Determine the [x, y] coordinate at the center of the cell enclosing the given text.  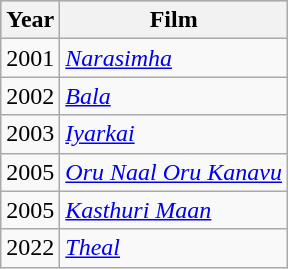
2002 [30, 96]
2001 [30, 58]
2003 [30, 134]
Iyarkai [174, 134]
Bala [174, 96]
Oru Naal Oru Kanavu [174, 172]
Year [30, 20]
Kasthuri Maan [174, 210]
Narasimha [174, 58]
Film [174, 20]
2022 [30, 248]
Theal [174, 248]
